Output the [X, Y] coordinate of the center of the cell containing the given text.  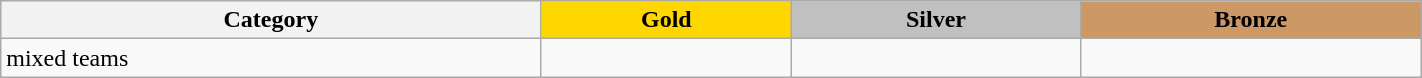
Silver [936, 20]
Category [271, 20]
mixed teams [271, 58]
Bronze [1250, 20]
Gold [666, 20]
